Detect which cell encompasses the target text, then output its (x, y) center coordinate. 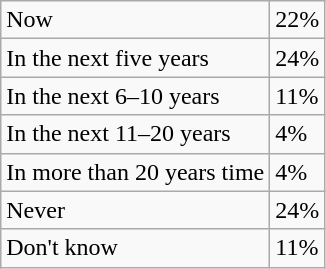
22% (298, 20)
Never (136, 210)
Don't know (136, 248)
Now (136, 20)
In the next 6–10 years (136, 96)
In more than 20 years time (136, 172)
In the next five years (136, 58)
In the next 11–20 years (136, 134)
